Search for the cell housing the specified text and yield its (x, y) center coordinate. 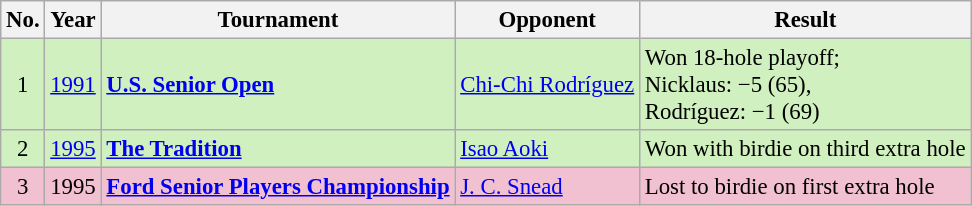
2 (23, 149)
Year (73, 20)
3 (23, 187)
J. C. Snead (548, 187)
Chi-Chi Rodríguez (548, 85)
Isao Aoki (548, 149)
U.S. Senior Open (278, 85)
Ford Senior Players Championship (278, 187)
Lost to birdie on first extra hole (806, 187)
1 (23, 85)
No. (23, 20)
Won with birdie on third extra hole (806, 149)
The Tradition (278, 149)
Result (806, 20)
Tournament (278, 20)
Opponent (548, 20)
Won 18-hole playoff;Nicklaus: −5 (65),Rodríguez: −1 (69) (806, 85)
1991 (73, 85)
